Identify which cell holds the provided text, then report its [X, Y] central coordinate. 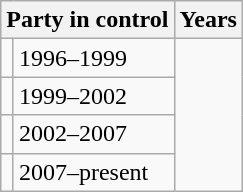
1996–1999 [94, 58]
2007–present [94, 172]
1999–2002 [94, 96]
Party in control [88, 20]
Years [208, 20]
2002–2007 [94, 134]
